Determine the (x, y) coordinate at the center of the cell enclosing the given text.  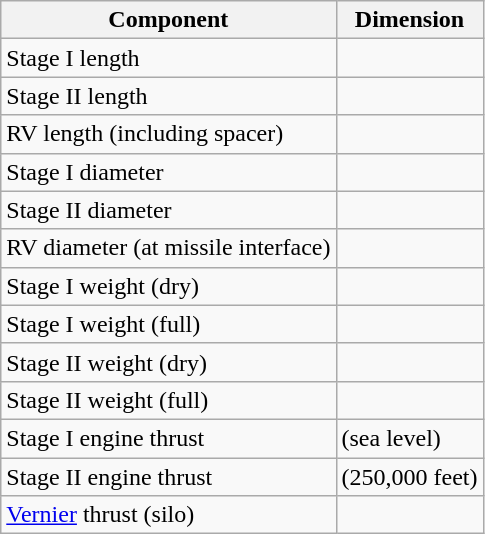
Stage I length (168, 58)
Vernier thrust (silo) (168, 515)
Dimension (410, 20)
Stage I weight (full) (168, 324)
Stage II engine thrust (168, 477)
(250,000 feet) (410, 477)
RV diameter (at missile interface) (168, 248)
Stage I engine thrust (168, 438)
Stage II length (168, 96)
RV length (including spacer) (168, 134)
(sea level) (410, 438)
Stage II weight (dry) (168, 362)
Stage II weight (full) (168, 400)
Stage II diameter (168, 210)
Stage I diameter (168, 172)
Component (168, 20)
Stage I weight (dry) (168, 286)
